Return (x, y) of the center of cell containing provided text 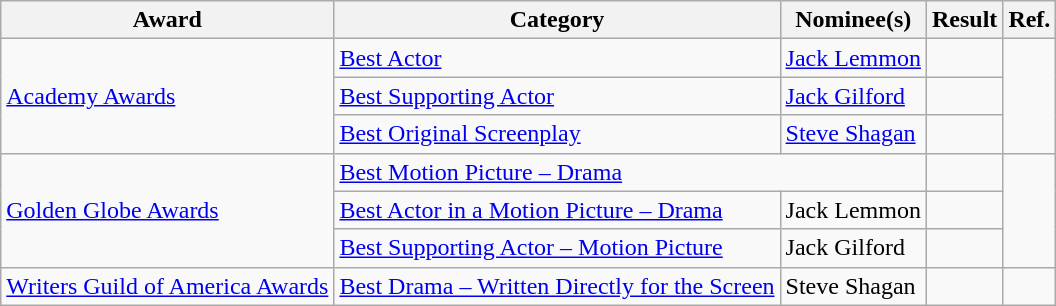
Writers Guild of America Awards (168, 286)
Nominee(s) (853, 20)
Category (557, 20)
Academy Awards (168, 96)
Best Motion Picture – Drama (630, 172)
Best Original Screenplay (557, 134)
Best Supporting Actor (557, 96)
Golden Globe Awards (168, 210)
Best Supporting Actor – Motion Picture (557, 248)
Best Actor in a Motion Picture – Drama (557, 210)
Ref. (1030, 20)
Result (964, 20)
Award (168, 20)
Best Drama – Written Directly for the Screen (557, 286)
Best Actor (557, 58)
